From the cell containing the given text, extract its center point as (X, Y) coordinate. 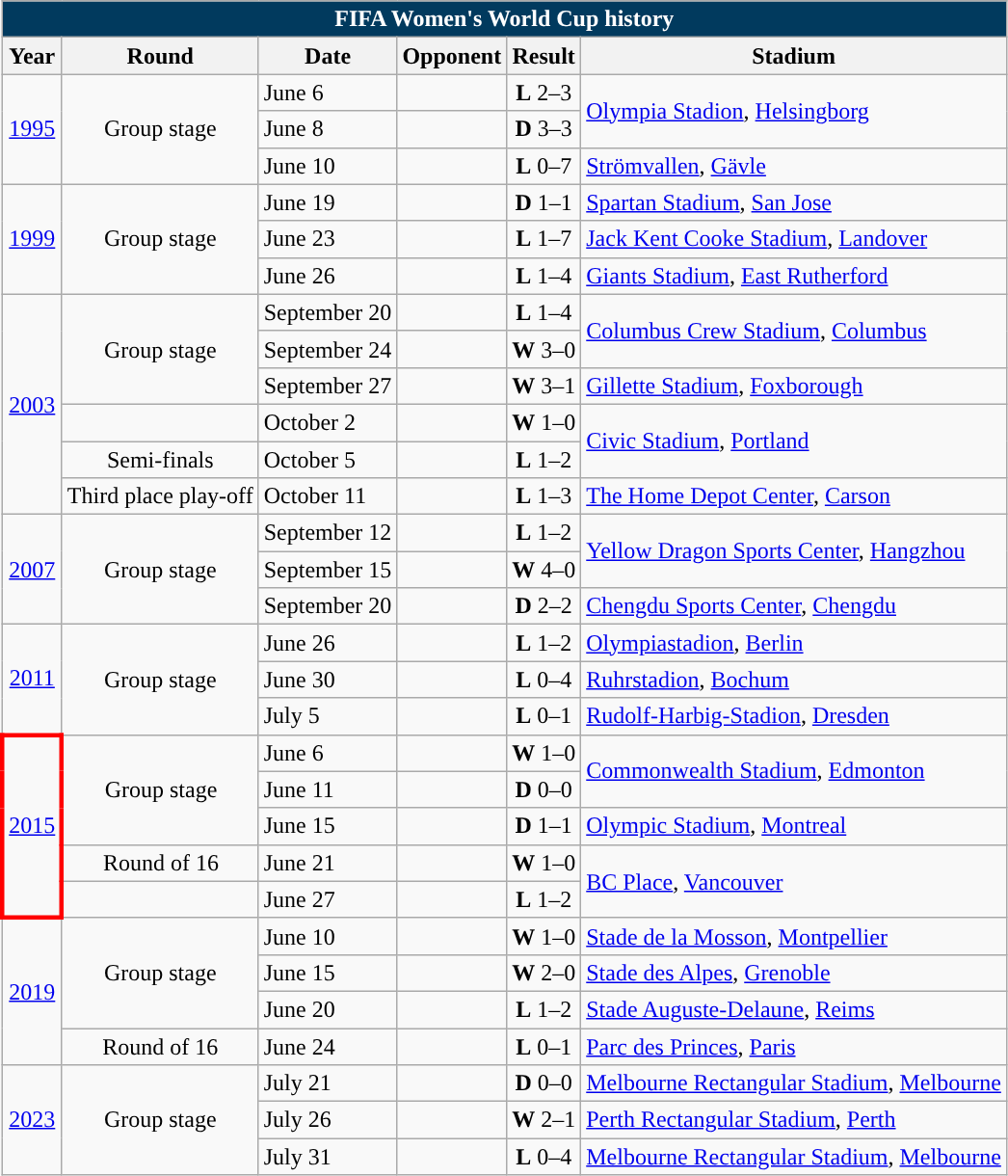
October 5 (328, 460)
Strömvallen, Gävle (794, 166)
W 4–0 (544, 570)
July 26 (328, 1120)
W 2–0 (544, 973)
W 3–1 (544, 386)
June 30 (328, 680)
Civic Stadium, Portland (794, 441)
June 27 (328, 899)
1995 (32, 129)
Giants Stadium, East Rutherford (794, 276)
Gillette Stadium, Foxborough (794, 386)
Opponent (452, 56)
2015 (32, 826)
Rudolf-Harbig-Stadion, Dresden (794, 716)
L 2–3 (544, 93)
Semi-finals (160, 460)
Stadium (794, 56)
July 21 (328, 1083)
L 1–7 (544, 239)
June 24 (328, 1046)
June 8 (328, 129)
September 27 (328, 386)
June 11 (328, 789)
Stade Auguste-Delaune, Reims (794, 1009)
Olympia Stadion, Helsingborg (794, 111)
1999 (32, 239)
Chengdu Sports Center, Chengdu (794, 606)
Olympiastadion, Berlin (794, 643)
June 19 (328, 202)
2003 (32, 404)
BC Place, Vancouver (794, 881)
Stade de la Mosson, Montpellier (794, 936)
W 3–0 (544, 349)
September 15 (328, 570)
2019 (32, 991)
L 0–7 (544, 166)
Commonwealth Stadium, Edmonton (794, 771)
June 21 (328, 863)
Parc des Princes, Paris (794, 1046)
Result (544, 56)
September 12 (328, 533)
Stade des Alpes, Grenoble (794, 973)
October 2 (328, 422)
Round (160, 56)
Date (328, 56)
Spartan Stadium, San Jose (794, 202)
The Home Depot Center, Carson (794, 496)
2011 (32, 680)
June 20 (328, 1009)
FIFA Women's World Cup history (504, 19)
July 5 (328, 716)
September 24 (328, 349)
2007 (32, 570)
2023 (32, 1120)
Olympic Stadium, Montreal (794, 826)
Ruhrstadion, Bochum (794, 680)
D 3–3 (544, 129)
July 31 (328, 1157)
L 1–3 (544, 496)
Third place play-off (160, 496)
Jack Kent Cooke Stadium, Landover (794, 239)
D 2–2 (544, 606)
Yellow Dragon Sports Center, Hangzhou (794, 551)
Perth Rectangular Stadium, Perth (794, 1120)
October 11 (328, 496)
Columbus Crew Stadium, Columbus (794, 331)
W 2–1 (544, 1120)
Year (32, 56)
June 23 (328, 239)
